Search for the cell housing the specified text and yield its (X, Y) center coordinate. 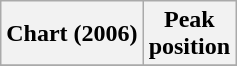
Peakposition (189, 34)
Chart (2006) (72, 34)
